Determine the (X, Y) coordinate at the center of the cell enclosing the given text.  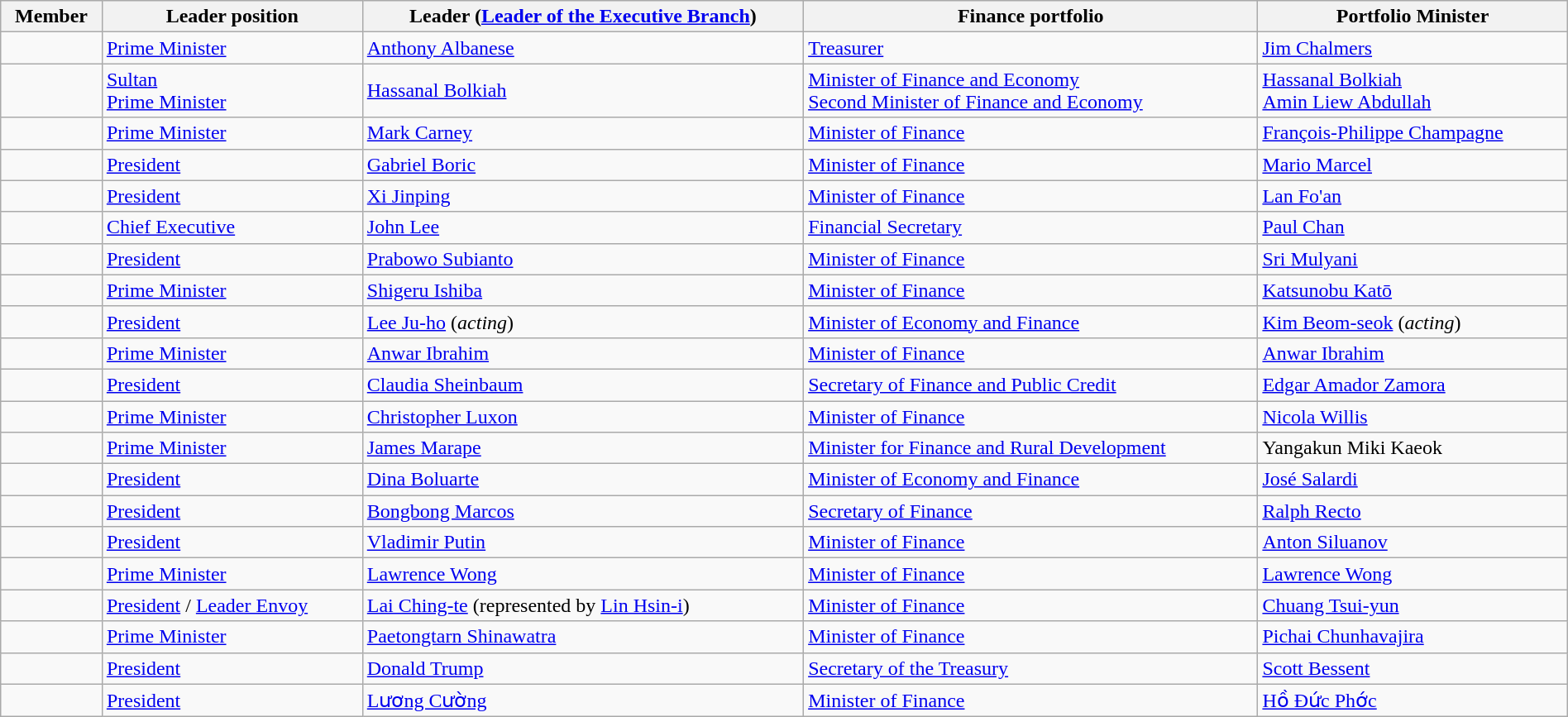
Mario Marcel (1413, 165)
Secretary of Finance (1030, 511)
Paetongtarn Shinawatra (582, 637)
Lương Cường (582, 700)
Mark Carney (582, 133)
Jim Chalmers (1413, 48)
John Lee (582, 227)
François-Philippe Champagne (1413, 133)
James Marape (582, 448)
Lee Ju-ho (acting) (582, 322)
Xi Jinping (582, 196)
Paul Chan (1413, 227)
Secretary of the Treasury (1030, 668)
Edgar Amador Zamora (1413, 385)
Lai Ching-te (represented by Lin Hsin-i) (582, 605)
Finance portfolio (1030, 17)
Vladimir Putin (582, 543)
Pichai Chunhavajira (1413, 637)
Chuang Tsui-yun (1413, 605)
Leader (Leader of the Executive Branch) (582, 17)
Anton Siluanov (1413, 543)
Leader position (232, 17)
Secretary of Finance and Public Credit (1030, 385)
Lan Fo'an (1413, 196)
Hassanal BolkiahAmin Liew Abdullah (1413, 91)
Hassanal Bolkiah (582, 91)
Treasurer (1030, 48)
Gabriel Boric (582, 165)
Donald Trump (582, 668)
Chief Executive (232, 227)
Minister for Finance and Rural Development (1030, 448)
Member (51, 17)
Kim Beom-seok (acting) (1413, 322)
José Salardi (1413, 480)
Shigeru Ishiba (582, 290)
Ralph Recto (1413, 511)
Minister of Finance and EconomySecond Minister of Finance and Economy (1030, 91)
SultanPrime Minister (232, 91)
Sri Mulyani (1413, 259)
Hồ Đức Phớc (1413, 700)
Nicola Willis (1413, 416)
Christopher Luxon (582, 416)
Claudia Sheinbaum (582, 385)
Bongbong Marcos (582, 511)
Katsunobu Katō (1413, 290)
Prabowo Subianto (582, 259)
Yangakun Miki Kaeok (1413, 448)
Anthony Albanese (582, 48)
Portfolio Minister (1413, 17)
Scott Bessent (1413, 668)
Dina Boluarte (582, 480)
President / Leader Envoy (232, 605)
Financial Secretary (1030, 227)
